Identify which cell holds the provided text, then report its (x, y) central coordinate. 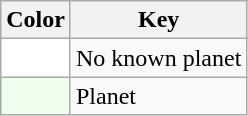
Key (158, 20)
Planet (158, 96)
Color (36, 20)
No known planet (158, 58)
